Determine the (x, y) coordinate at the center of the cell enclosing the given text.  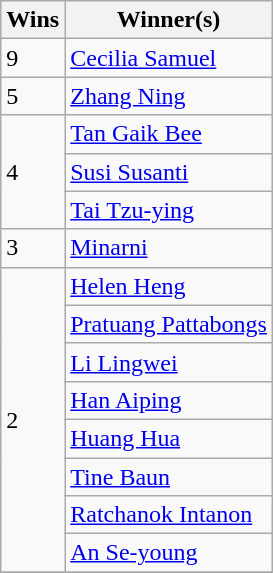
5 (33, 96)
Helen Heng (169, 286)
Huang Hua (169, 438)
Susi Susanti (169, 172)
2 (33, 419)
Zhang Ning (169, 96)
9 (33, 58)
Cecilia Samuel (169, 58)
Ratchanok Intanon (169, 515)
Li Lingwei (169, 362)
Tine Baun (169, 477)
Tai Tzu-ying (169, 210)
Tan Gaik Bee (169, 134)
Winner(s) (169, 20)
Han Aiping (169, 400)
3 (33, 248)
Minarni (169, 248)
Wins (33, 20)
Pratuang Pattabongs (169, 324)
4 (33, 172)
An Se-young (169, 553)
